From the cell containing the given text, extract its center point as (x, y) coordinate. 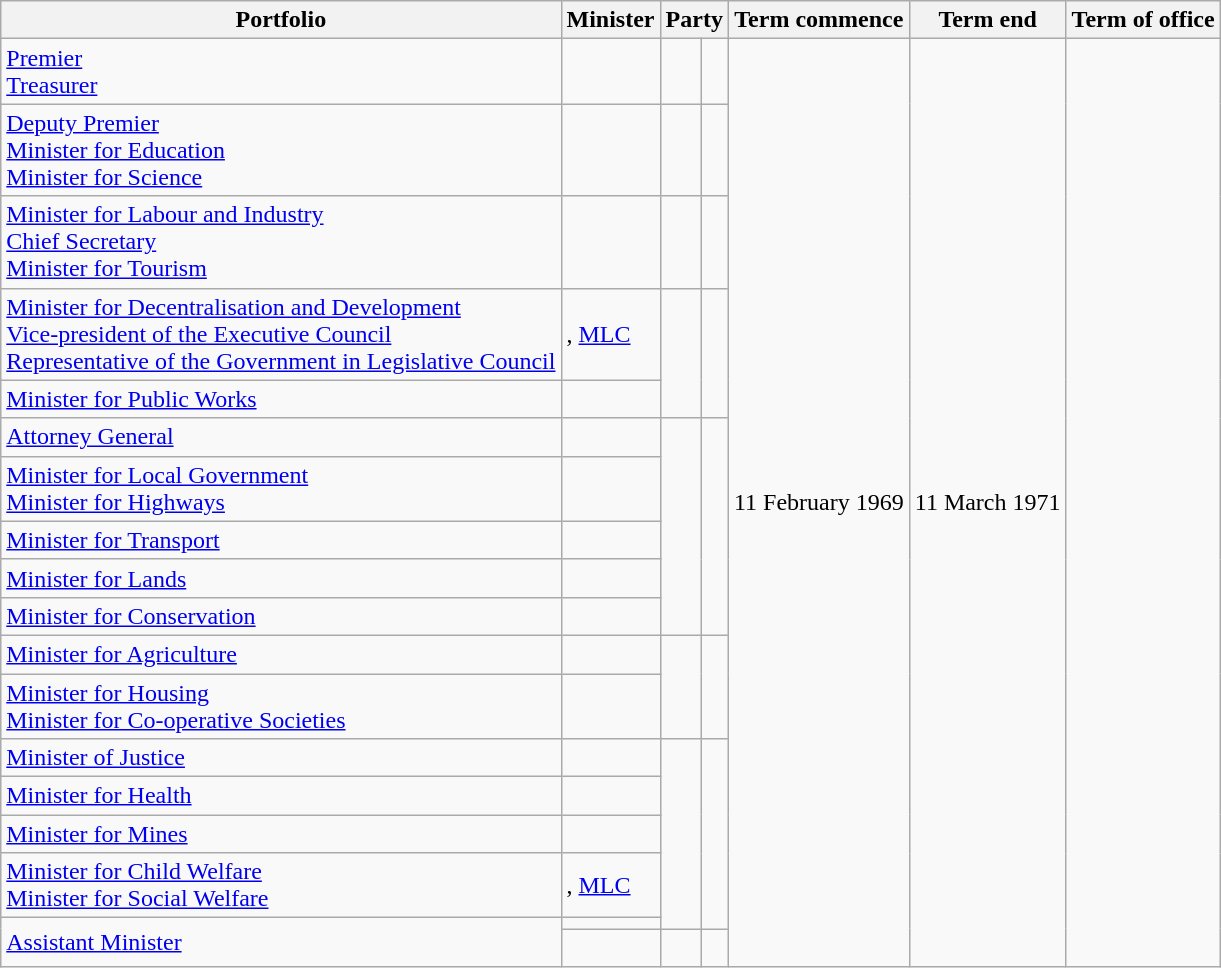
Minister for Decentralisation and DevelopmentVice-president of the Executive CouncilRepresentative of the Government in Legislative Council (281, 334)
Term end (988, 20)
Minister for Public Works (281, 399)
Term commence (818, 20)
Term of office (1143, 20)
Minister for Health (281, 796)
Minister for Conservation (281, 616)
Minister for Transport (281, 540)
Party (694, 20)
Minister for Lands (281, 578)
Minister for Child WelfareMinister for Social Welfare (281, 886)
Minister for Mines (281, 834)
Minister of Justice (281, 758)
Minister for Labour and IndustryChief SecretaryMinister for Tourism (281, 242)
PremierTreasurer (281, 72)
Minister for Local GovernmentMinister for Highways (281, 488)
Portfolio (281, 20)
11 March 1971 (988, 503)
Deputy PremierMinister for EducationMinister for Science (281, 150)
Minister for Agriculture (281, 654)
11 February 1969 (818, 503)
Minister (610, 20)
Attorney General (281, 437)
Minister for HousingMinister for Co-operative Societies (281, 706)
Assistant Minister (281, 942)
